Extract the (x, y) coordinate from the center of the cell holding the provided text.  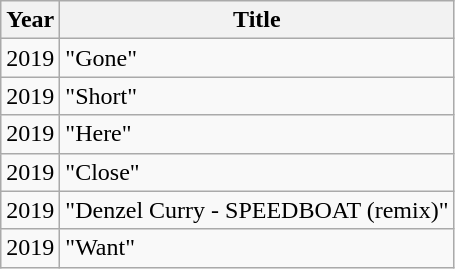
"Gone" (257, 58)
"Want" (257, 248)
"Short" (257, 96)
Title (257, 20)
"Here" (257, 134)
"Denzel Curry - SPEEDBOAT (remix)" (257, 210)
"Close" (257, 172)
Year (30, 20)
